Scan for the cell matching the given text and deliver its (x, y) coordinate at center. 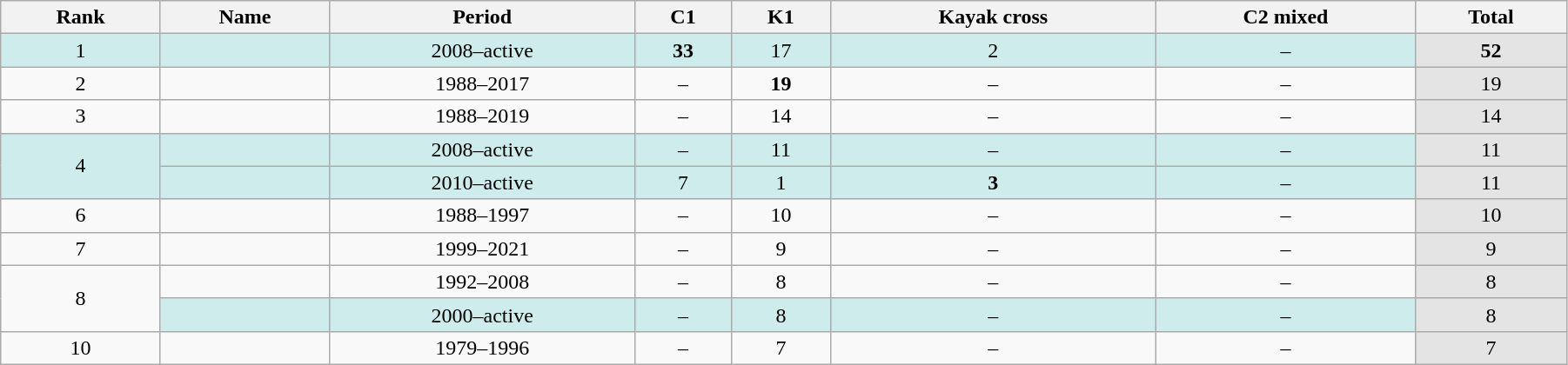
2010–active (482, 182)
Kayak cross (993, 17)
Total (1491, 17)
17 (781, 50)
1999–2021 (482, 249)
1992–2008 (482, 282)
6 (81, 216)
33 (684, 50)
52 (1491, 50)
Rank (81, 17)
K1 (781, 17)
C1 (684, 17)
1988–1997 (482, 216)
1988–2019 (482, 116)
1988–2017 (482, 83)
1979–1996 (482, 348)
4 (81, 166)
C2 mixed (1285, 17)
Period (482, 17)
2000–active (482, 315)
Name (245, 17)
